For the text-containing cell, return its midpoint in (x, y) coordinate format. 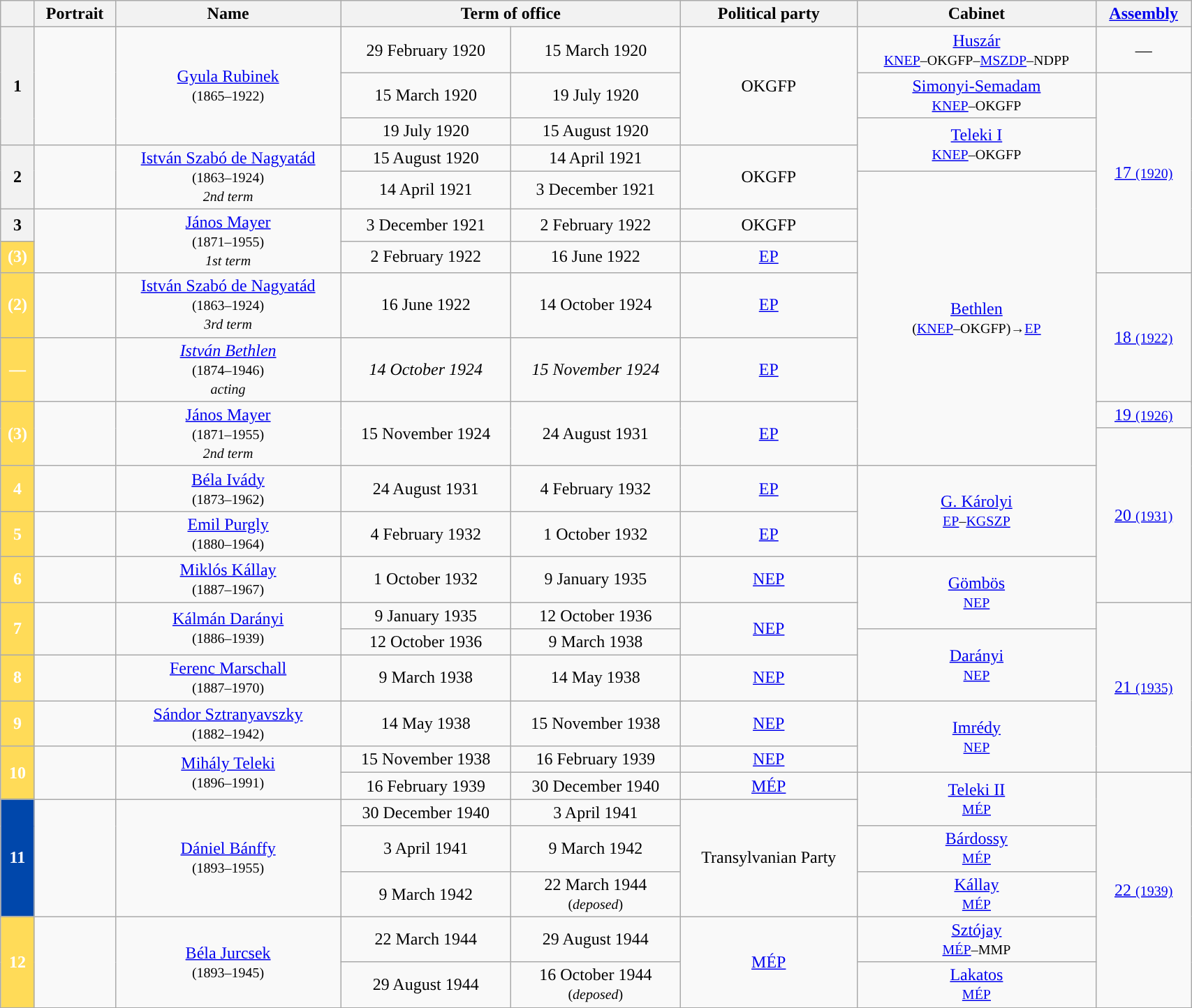
10 (17, 773)
István Szabó de Nagyatád(1863–1924)2nd term (228, 177)
Simonyi-SemadamKNEP–OKGFP (976, 95)
Portrait (75, 14)
ImrédyNEP (976, 737)
12 (17, 962)
22 March 1944(deposed) (595, 894)
Ferenc Marschall(1887–1970) (228, 679)
6 (17, 579)
István Szabó de Nagyatád(1863–1924)3rd term (228, 305)
SztójayMÉP–MMP (976, 940)
9 (17, 723)
3 (17, 225)
7 (17, 628)
5 (17, 533)
Name (228, 14)
Sándor Sztranyavszky(1882–1942) (228, 723)
HuszárKNEP–OKGFP–MSZDP–NDPP (976, 50)
Teleki IIMÉP (976, 799)
István Bethlen(1874–1946)acting (228, 369)
19 (1926) (1144, 415)
Dániel Bánffy(1893–1955) (228, 858)
17 (1920) (1144, 173)
Transylvanian Party (768, 858)
Kálmán Darányi(1886–1939) (228, 628)
János Mayer(1871–1955)1st term (228, 241)
18 (1922) (1144, 337)
Term of office (510, 14)
29 February 1920 (426, 50)
Cabinet (976, 14)
Political party (768, 14)
8 (17, 679)
4 (17, 489)
DarányiNEP (976, 665)
Teleki IKNEP–OKGFP (976, 144)
Miklós Kállay(1887–1967) (228, 579)
2 (17, 177)
22 March 1944 (426, 940)
1 (17, 86)
János Mayer(1871–1955)2nd term (228, 433)
Mihály Teleki(1896–1991) (228, 773)
Béla Ivády(1873–1962) (228, 489)
Emil Purgly(1880–1964) (228, 533)
21 (1935) (1144, 687)
Gyula Rubinek(1865–1922) (228, 86)
(2) (17, 305)
Assembly (1144, 14)
20 (1931) (1144, 515)
Bethlen(KNEP–OKGFP)→EP (976, 318)
LakatosMÉP (976, 984)
G. KárolyiEP–KGSZP (976, 511)
KállayMÉP (976, 894)
GömbösNEP (976, 592)
22 (1939) (1144, 890)
11 (17, 858)
BárdossyMÉP (976, 849)
16 October 1944(deposed) (595, 984)
Béla Jurcsek(1893–1945) (228, 962)
